Determine the (x, y) coordinate at the center of the cell enclosing the given text.  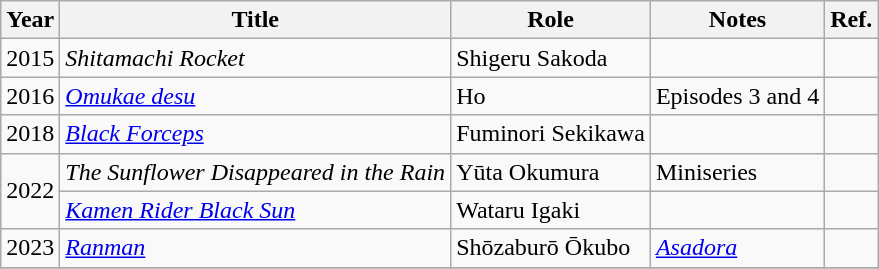
Role (551, 20)
Kamen Rider Black Sun (256, 210)
Ho (551, 96)
Yūta Okumura (551, 172)
Ranman (256, 248)
2016 (30, 96)
Black Forceps (256, 134)
Miniseries (737, 172)
Omukae desu (256, 96)
Shōzaburō Ōkubo (551, 248)
The Sunflower Disappeared in the Rain (256, 172)
Notes (737, 20)
Ref. (852, 20)
Shitamachi Rocket (256, 58)
2015 (30, 58)
Wataru Igaki (551, 210)
2022 (30, 191)
Fuminori Sekikawa (551, 134)
Episodes 3 and 4 (737, 96)
2023 (30, 248)
Year (30, 20)
Asadora (737, 248)
Title (256, 20)
2018 (30, 134)
Shigeru Sakoda (551, 58)
